Determine the (x, y) coordinate at the center of the cell enclosing the given text.  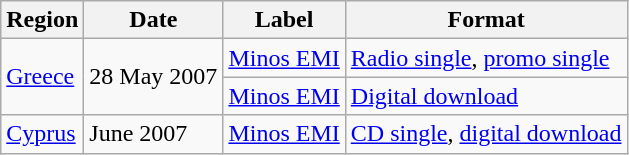
Label (284, 20)
Greece (42, 77)
Cyprus (42, 134)
Date (154, 20)
Format (486, 20)
28 May 2007 (154, 77)
June 2007 (154, 134)
Region (42, 20)
Digital download (486, 96)
Radio single, promo single (486, 58)
CD single, digital download (486, 134)
